From the cell containing the given text, extract its center point as [X, Y] coordinate. 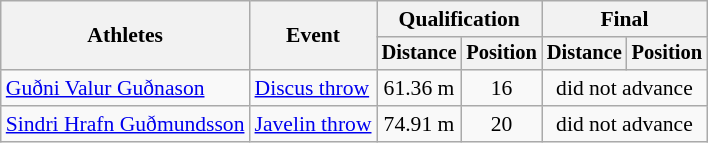
Javelin throw [314, 124]
Qualification [460, 19]
61.36 m [420, 88]
74.91 m [420, 124]
20 [501, 124]
Event [314, 36]
Final [624, 19]
Sindri Hrafn Guðmundsson [126, 124]
Discus throw [314, 88]
Athletes [126, 36]
Guðni Valur Guðnason [126, 88]
16 [501, 88]
